Provide the (x, y) coordinate of the cell's center where the given text is located.  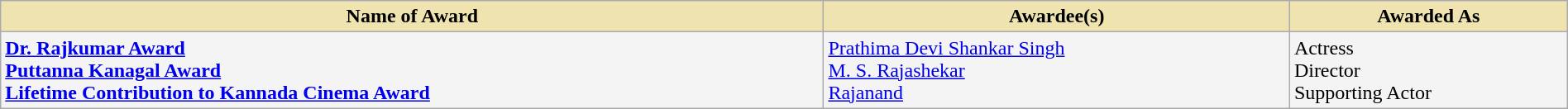
Awardee(s) (1057, 17)
ActressDirectorSupporting Actor (1428, 70)
Name of Award (412, 17)
Dr. Rajkumar AwardPuttanna Kanagal AwardLifetime Contribution to Kannada Cinema Award (412, 70)
Prathima Devi Shankar SinghM. S. RajashekarRajanand (1057, 70)
Awarded As (1428, 17)
